For the text-containing cell, return its midpoint in (x, y) coordinate format. 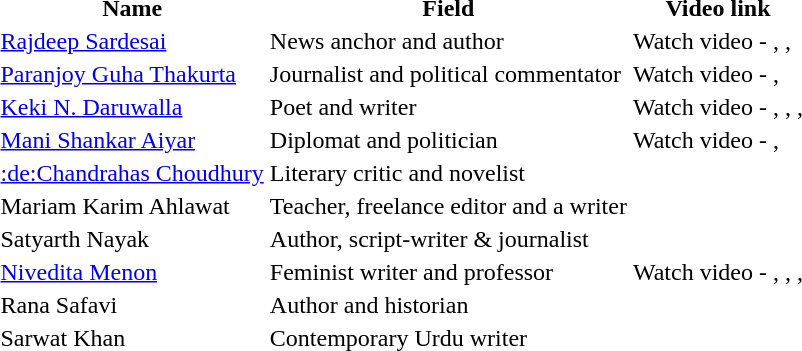
Journalist and political commentator (448, 74)
Author, script-writer & journalist (448, 239)
News anchor and author (448, 41)
Poet and writer (448, 107)
Author and historian (448, 305)
Diplomat and politician (448, 140)
Teacher, freelance editor and a writer (448, 206)
Feminist writer and professor (448, 272)
Literary critic and novelist (448, 173)
